Search for the cell housing the specified text and yield its [X, Y] center coordinate. 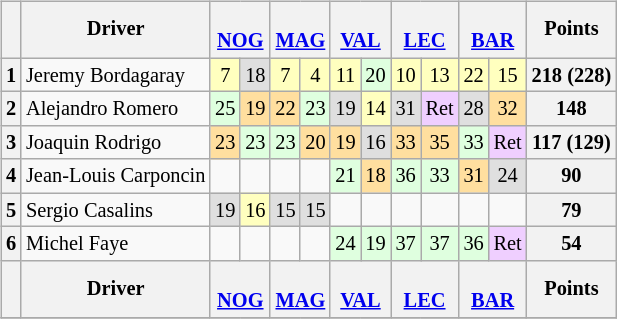
25 [225, 109]
90 [572, 176]
54 [572, 244]
Jeremy Bordagaray [116, 75]
21 [345, 176]
Sergio Casalins [116, 210]
117 (129) [572, 143]
Alejandro Romero [116, 109]
13 [440, 75]
148 [572, 109]
Michel Faye [116, 244]
1 [11, 75]
14 [375, 109]
Jean-Louis Carponcin [116, 176]
10 [406, 75]
Joaquin Rodrigo [116, 143]
6 [11, 244]
28 [474, 109]
3 [11, 143]
32 [508, 109]
79 [572, 210]
5 [11, 210]
218 (228) [572, 75]
2 [11, 109]
11 [345, 75]
35 [440, 143]
